Output the [X, Y] coordinate of the center of the cell containing the given text.  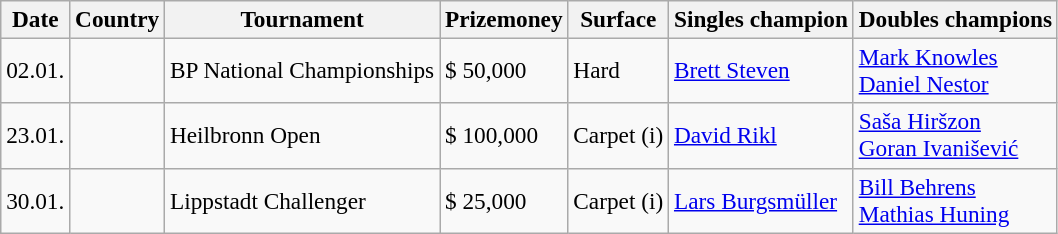
Doubles champions [955, 19]
$ 25,000 [504, 200]
$ 50,000 [504, 70]
30.01. [36, 200]
Prizemoney [504, 19]
Mark Knowles Daniel Nestor [955, 70]
Brett Steven [762, 70]
Bill Behrens Mathias Huning [955, 200]
$ 100,000 [504, 136]
Tournament [302, 19]
David Rikl [762, 136]
23.01. [36, 136]
Country [118, 19]
Lars Burgsmüller [762, 200]
Heilbronn Open [302, 136]
Hard [618, 70]
Surface [618, 19]
Singles champion [762, 19]
Saša Hiršzon Goran Ivanišević [955, 136]
BP National Championships [302, 70]
02.01. [36, 70]
Lippstadt Challenger [302, 200]
Date [36, 19]
